Output the [x, y] coordinate of the center of the cell containing the given text.  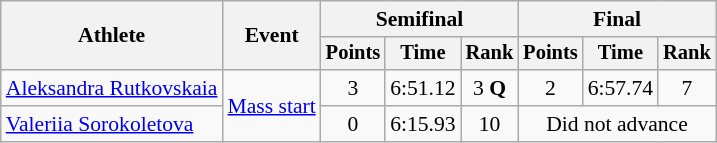
3 Q [490, 88]
Semifinal [420, 19]
Final [616, 19]
6:57.74 [620, 88]
6:15.93 [422, 124]
10 [490, 124]
2 [550, 88]
Event [271, 36]
3 [353, 88]
Mass start [271, 106]
Valeriia Sorokoletova [112, 124]
6:51.12 [422, 88]
Athlete [112, 36]
Did not advance [616, 124]
0 [353, 124]
Aleksandra Rutkovskaia [112, 88]
7 [687, 88]
